Detect which cell encompasses the target text, then output its (X, Y) center coordinate. 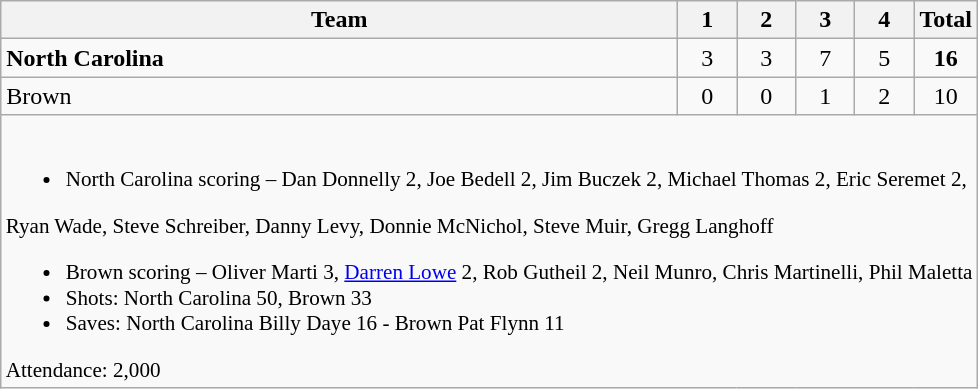
4 (884, 20)
Total (946, 20)
North Carolina (340, 58)
7 (826, 58)
Brown (340, 96)
Team (340, 20)
16 (946, 58)
10 (946, 96)
5 (884, 58)
